Determine the (x, y) coordinate at the center of the cell enclosing the given text.  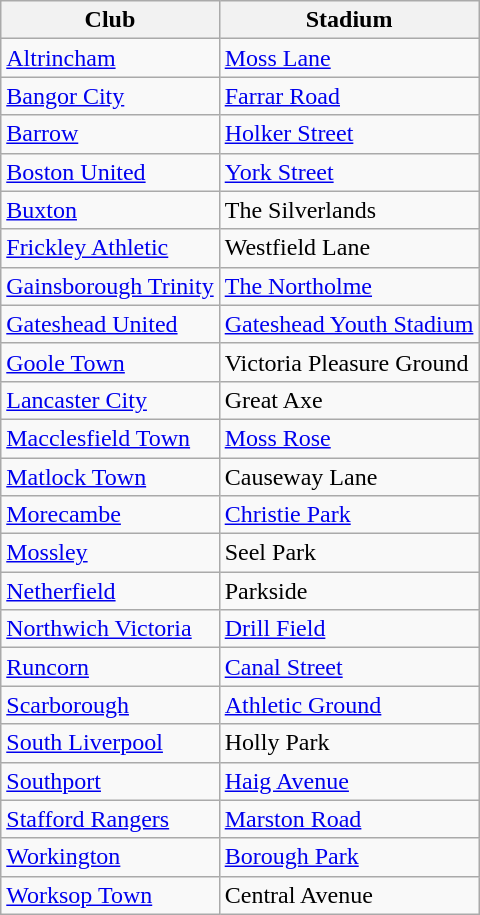
Southport (110, 781)
Causeway Lane (349, 477)
South Liverpool (110, 743)
Club (110, 20)
Central Avenue (349, 895)
Victoria Pleasure Ground (349, 362)
The Silverlands (349, 210)
Barrow (110, 134)
Bangor City (110, 96)
Gateshead United (110, 324)
Netherfield (110, 591)
Gateshead Youth Stadium (349, 324)
Mossley (110, 553)
The Northolme (349, 286)
York Street (349, 172)
Worksop Town (110, 895)
Great Axe (349, 400)
Athletic Ground (349, 705)
Holker Street (349, 134)
Christie Park (349, 515)
Lancaster City (110, 400)
Canal Street (349, 667)
Seel Park (349, 553)
Marston Road (349, 819)
Moss Lane (349, 58)
Macclesfield Town (110, 438)
Holly Park (349, 743)
Farrar Road (349, 96)
Workington (110, 857)
Buxton (110, 210)
Goole Town (110, 362)
Borough Park (349, 857)
Scarborough (110, 705)
Runcorn (110, 667)
Stadium (349, 20)
Northwich Victoria (110, 629)
Haig Avenue (349, 781)
Frickley Athletic (110, 248)
Morecambe (110, 515)
Altrincham (110, 58)
Moss Rose (349, 438)
Gainsborough Trinity (110, 286)
Stafford Rangers (110, 819)
Westfield Lane (349, 248)
Matlock Town (110, 477)
Boston United (110, 172)
Parkside (349, 591)
Drill Field (349, 629)
